Capture the cell that displays the provided text and extract its (x, y) central coordinate. 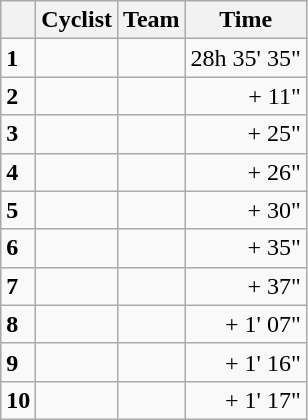
+ 37" (246, 286)
+ 11" (246, 96)
6 (18, 248)
+ 1' 07" (246, 324)
8 (18, 324)
9 (18, 362)
1 (18, 58)
10 (18, 400)
Cyclist (77, 20)
+ 26" (246, 172)
4 (18, 172)
Time (246, 20)
2 (18, 96)
+ 30" (246, 210)
+ 1' 17" (246, 400)
7 (18, 286)
+ 1' 16" (246, 362)
5 (18, 210)
28h 35' 35" (246, 58)
3 (18, 134)
Team (152, 20)
+ 25" (246, 134)
+ 35" (246, 248)
